Search for the cell housing the specified text and yield its [x, y] center coordinate. 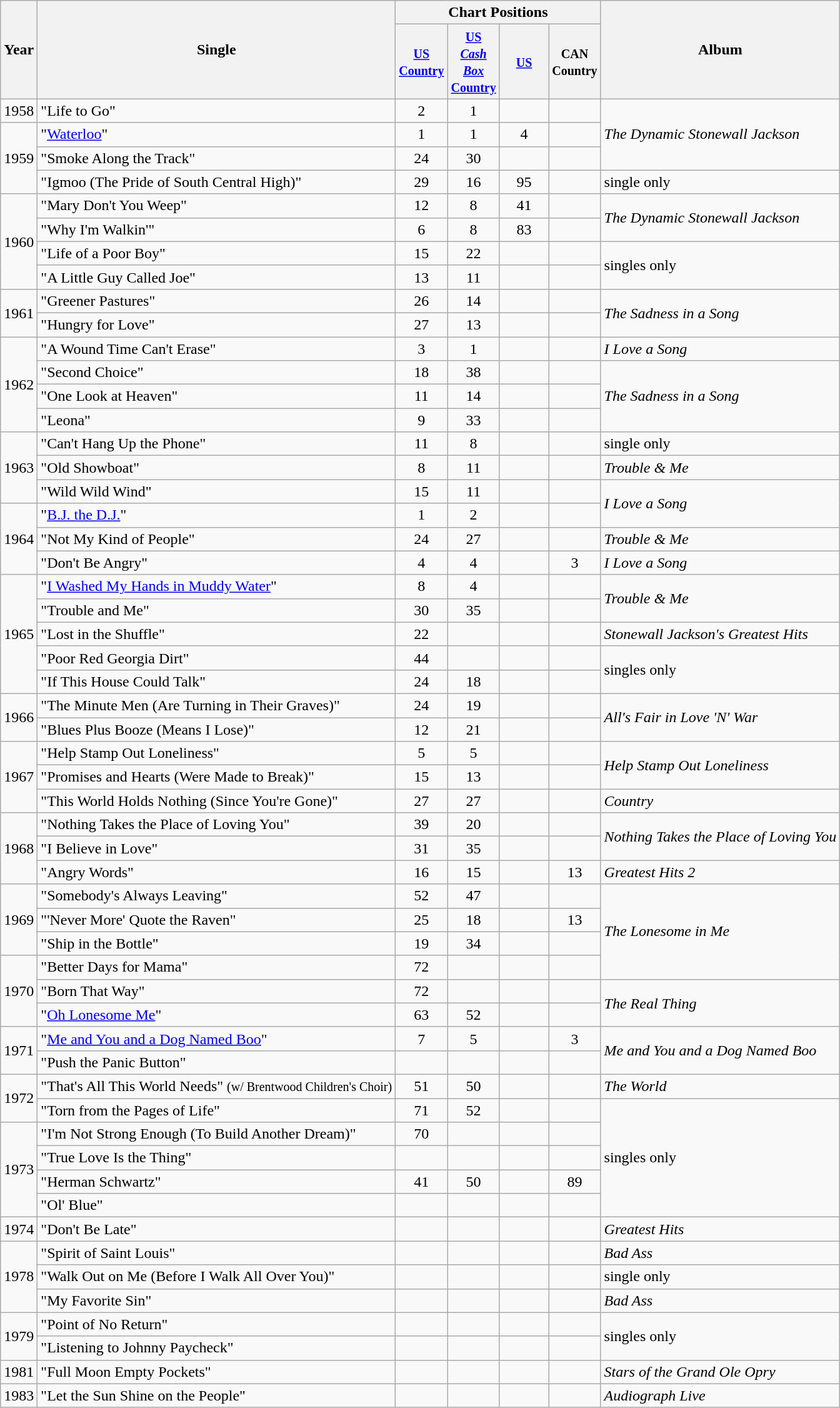
"Igmoo (The Pride of South Central High)" [216, 182]
"Help Stamp Out Loneliness" [216, 753]
"Better Days for Mama" [216, 967]
"Second Choice" [216, 373]
1972 [19, 1098]
9 [421, 420]
1959 [19, 158]
1958 [19, 111]
Stonewall Jackson's Greatest Hits [720, 634]
Country [720, 801]
Album [720, 50]
"Let the Sun Shine on the People" [216, 1395]
89 [575, 1182]
"B.J. the D.J." [216, 515]
1963 [19, 468]
"A Little Guy Called Joe" [216, 277]
"Listening to Johnny Paycheck" [216, 1348]
34 [474, 943]
"Ol' Blue" [216, 1205]
"Life to Go" [216, 111]
"That's All This World Needs" (w/ Brentwood Children's Choir) [216, 1086]
1965 [19, 634]
1969 [19, 920]
1968 [19, 848]
1978 [19, 1277]
"Point of No Return" [216, 1324]
"My Favorite Sin" [216, 1300]
71 [421, 1110]
39 [421, 825]
"Herman Schwartz" [216, 1182]
"Wild Wild Wind" [216, 491]
25 [421, 920]
"Spirit of Saint Louis" [216, 1253]
20 [474, 825]
33 [474, 420]
38 [474, 373]
51 [421, 1086]
"Can't Hang Up the Phone" [216, 444]
"Leona" [216, 420]
"I Washed My Hands in Muddy Water" [216, 586]
"If This House Could Talk" [216, 681]
Nothing Takes the Place of Loving You [720, 837]
"Ship in the Bottle" [216, 943]
"I'm Not Strong Enough (To Build Another Dream)" [216, 1134]
26 [421, 301]
1983 [19, 1395]
"Hungry for Love" [216, 324]
44 [421, 658]
"Walk Out on Me (Before I Walk All Over You)" [216, 1277]
1974 [19, 1229]
70 [421, 1134]
"Waterloo" [216, 134]
US [524, 61]
"Poor Red Georgia Dirt" [216, 658]
"Old Showboat" [216, 468]
Me and You and a Dog Named Boo [720, 1050]
"A Wound Time Can't Erase" [216, 348]
"Greener Pastures" [216, 301]
"The Minute Men (Are Turning in Their Graves)" [216, 705]
1971 [19, 1050]
"Torn from the Pages of Life" [216, 1110]
Greatest Hits [720, 1229]
6 [421, 229]
1970 [19, 991]
Greatest Hits 2 [720, 872]
1964 [19, 539]
Help Stamp Out Loneliness [720, 765]
"I Believe in Love" [216, 848]
"Full Moon Empty Pockets" [216, 1372]
"Not My Kind of People" [216, 539]
"Don't Be Angry" [216, 563]
The World [720, 1086]
"Smoke Along the Track" [216, 158]
7 [421, 1038]
The Lonesome in Me [720, 932]
"Nothing Takes the Place of Loving You" [216, 825]
47 [474, 896]
Chart Positions [498, 13]
1967 [19, 777]
"Somebody's Always Leaving" [216, 896]
29 [421, 182]
"'Never More' Quote the Raven" [216, 920]
"Promises and Hearts (Were Made to Break)" [216, 777]
All's Fair in Love 'N' War [720, 717]
"Mary Don't You Weep" [216, 206]
"Born That Way" [216, 991]
"Don't Be Late" [216, 1229]
Audiograph Live [720, 1395]
"One Look at Heaven" [216, 396]
"Lost in the Shuffle" [216, 634]
"Blues Plus Booze (Means I Lose)" [216, 730]
31 [421, 848]
"This World Holds Nothing (Since You're Gone)" [216, 801]
"Angry Words" [216, 872]
"Why I'm Walkin'" [216, 229]
1981 [19, 1372]
1979 [19, 1336]
1966 [19, 717]
1961 [19, 313]
Stars of the Grand Ole Opry [720, 1372]
1962 [19, 384]
21 [474, 730]
"True Love Is the Thing" [216, 1158]
63 [421, 1015]
Year [19, 50]
The Real Thing [720, 1003]
CAN Country [575, 61]
83 [524, 229]
95 [524, 182]
"Oh Lonesome Me" [216, 1015]
US Country [421, 61]
"Trouble and Me" [216, 610]
1960 [19, 241]
"Me and You and a Dog Named Boo" [216, 1038]
1973 [19, 1170]
"Push the Panic Button" [216, 1062]
US Cash Box Country [474, 61]
"Life of a Poor Boy" [216, 253]
Single [216, 50]
